Return the (X, Y) coordinate for the center point of the cell that contains the specified text.  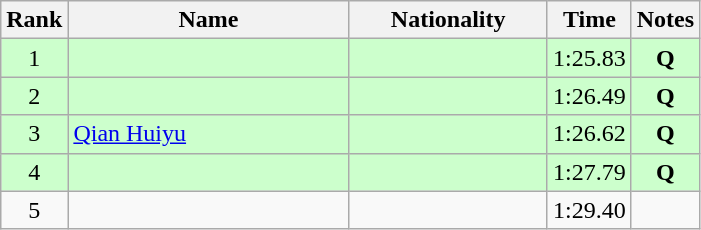
1:29.40 (589, 210)
4 (34, 172)
1:27.79 (589, 172)
3 (34, 134)
Name (208, 20)
Notes (665, 20)
1:25.83 (589, 58)
Rank (34, 20)
1:26.62 (589, 134)
2 (34, 96)
1:26.49 (589, 96)
5 (34, 210)
1 (34, 58)
Nationality (448, 20)
Qian Huiyu (208, 134)
Time (589, 20)
